Detect which cell encompasses the target text, then output its [x, y] center coordinate. 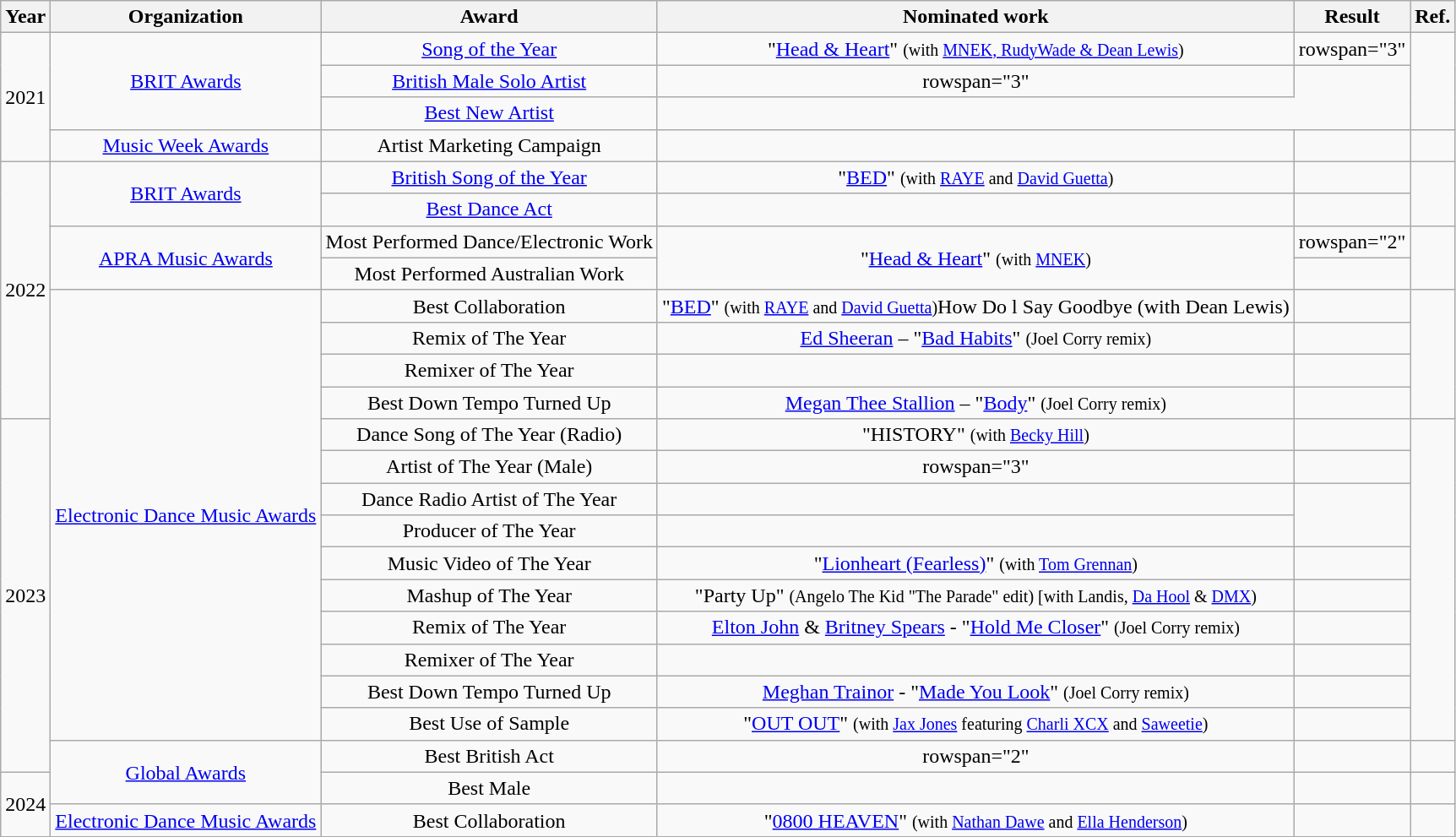
Artist of The Year (Male) [490, 467]
British Song of the Year [490, 177]
2024 [25, 804]
"0800 HEAVEN" (with Nathan Dawe and Ella Henderson) [975, 820]
Ref. [1432, 17]
Producer of The Year [490, 531]
Nominated work [975, 17]
2021 [25, 97]
Dance Radio Artist of The Year [490, 499]
"HISTORY" (with Becky Hill) [975, 435]
"Head & Heart" (with MNEK, RudyWade & Dean Lewis) [975, 49]
Most Performed Australian Work [490, 274]
"BED" (with RAYE and David Guetta)How Do l Say Goodbye (with Dean Lewis) [975, 306]
Music Week Awards [186, 145]
Best New Artist [490, 113]
Best Use of Sample [490, 724]
"Lionheart (Fearless)" (with Tom Grennan) [975, 563]
Result [1352, 17]
Best Male [490, 788]
Most Performed Dance/Electronic Work [490, 242]
Ed Sheeran – "Bad Habits" (Joel Corry remix) [975, 338]
Artist Marketing Campaign [490, 145]
British Male Solo Artist [490, 81]
Mashup of The Year [490, 595]
2023 [25, 596]
Best Dance Act [490, 209]
Award [490, 17]
"Head & Heart" (with MNEK) [975, 258]
2022 [25, 290]
"Party Up" (Angelo The Kid "The Parade" edit) [with Landis, Da Hool & DMX) [975, 595]
Year [25, 17]
"OUT OUT" (with Jax Jones featuring Charli XCX and Saweetie) [975, 724]
Music Video of The Year [490, 563]
Dance Song of The Year (Radio) [490, 435]
Meghan Trainor - "Made You Look" (Joel Corry remix) [975, 692]
"BED" (with RAYE and David Guetta) [975, 177]
Song of the Year [490, 49]
Megan Thee Stallion – "Body" (Joel Corry remix) [975, 403]
Elton John & Britney Spears - "Hold Me Closer" (Joel Corry remix) [975, 628]
Best British Act [490, 756]
APRA Music Awards [186, 258]
Organization [186, 17]
Global Awards [186, 772]
